Capture the cell that displays the provided text and extract its (x, y) central coordinate. 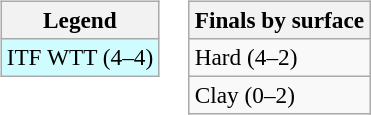
ITF WTT (4–4) (80, 57)
Finals by surface (279, 20)
Legend (80, 20)
Clay (0–2) (279, 95)
Hard (4–2) (279, 57)
